From the cell containing the given text, extract its center point as [X, Y] coordinate. 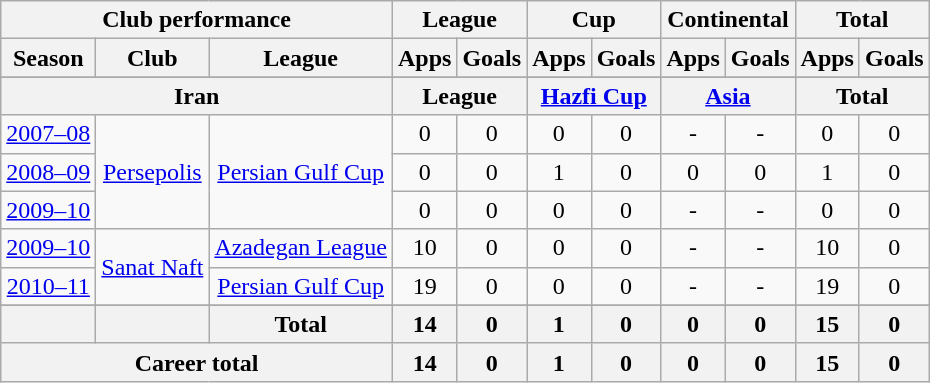
Club [152, 58]
Asia [728, 96]
Cup [594, 20]
Continental [728, 20]
Club performance [197, 20]
Iran [197, 96]
Season [48, 58]
Azadegan League [301, 248]
Persepolis [152, 172]
2008–09 [48, 172]
Sanat Naft [152, 267]
Hazfi Cup [594, 96]
2010–11 [48, 286]
Career total [197, 362]
2007–08 [48, 134]
